Search for the cell housing the specified text and yield its [x, y] center coordinate. 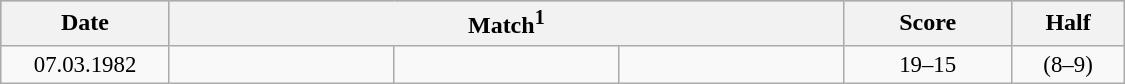
07.03.1982 [86, 64]
Half [1068, 24]
19–15 [928, 64]
Score [928, 24]
(8–9) [1068, 64]
Match1 [506, 24]
Date [86, 24]
